Return the (x, y) coordinate for the center point of the cell that contains the specified text.  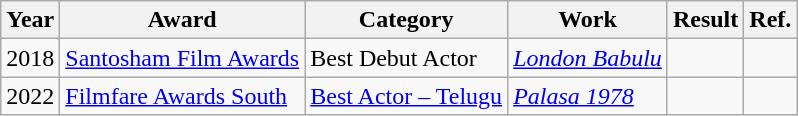
Best Debut Actor (406, 58)
Santosham Film Awards (182, 58)
2018 (30, 58)
Category (406, 20)
Filmfare Awards South (182, 96)
Ref. (770, 20)
Year (30, 20)
Award (182, 20)
Work (588, 20)
London Babulu (588, 58)
2022 (30, 96)
Palasa 1978 (588, 96)
Result (705, 20)
Best Actor – Telugu (406, 96)
